Return the [x, y] coordinate for the center point of the cell that contains the specified text.  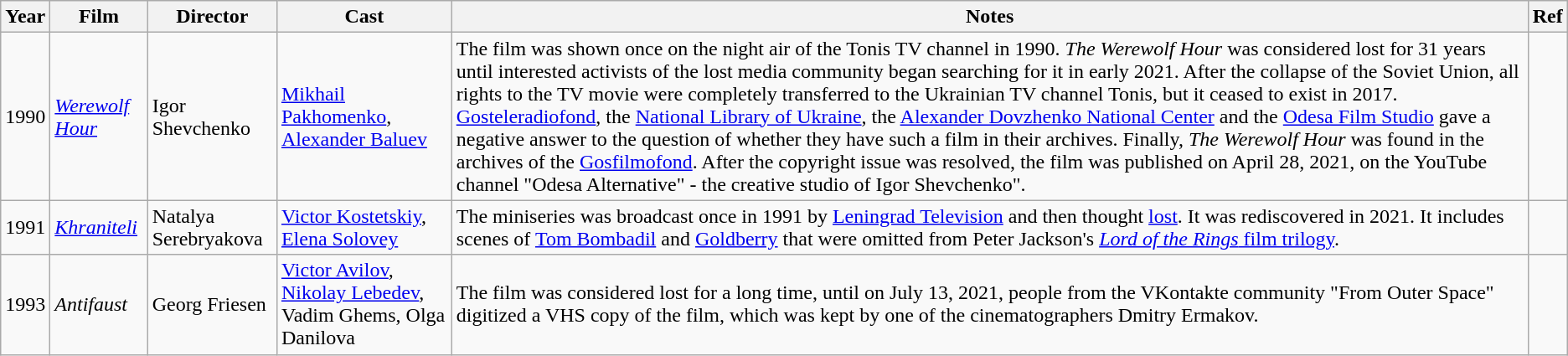
Director [212, 17]
Victor Avilov, Nikolay Lebedev, Vadim Ghems, Olga Danilova [364, 305]
1990 [25, 116]
Year [25, 17]
1991 [25, 228]
Victor Kostetskiy, Elena Solovey [364, 228]
Notes [990, 17]
Natalya Serebryakova [212, 228]
1993 [25, 305]
Georg Friesen [212, 305]
Werewolf Hour [99, 116]
Khraniteli [99, 228]
Antifaust [99, 305]
Cast [364, 17]
Film [99, 17]
Mikhail Pakhomenko, Alexander Baluev [364, 116]
Ref [1548, 17]
Igor Shevchenko [212, 116]
